Extract the (X, Y) coordinate from the center of the cell holding the provided text.  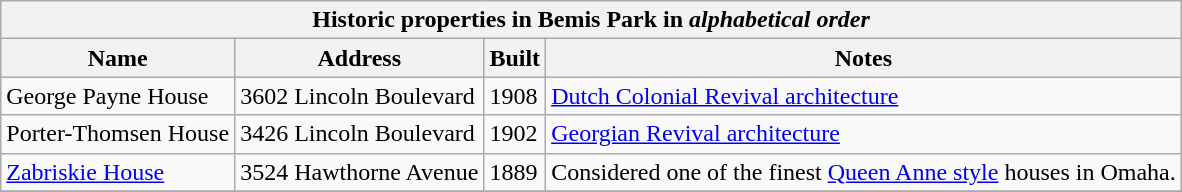
Porter-Thomsen House (118, 134)
George Payne House (118, 96)
Name (118, 58)
Notes (864, 58)
1889 (515, 172)
Historic properties in Bemis Park in alphabetical order (591, 20)
Zabriskie House (118, 172)
3426 Lincoln Boulevard (360, 134)
Dutch Colonial Revival architecture (864, 96)
Address (360, 58)
Georgian Revival architecture (864, 134)
Considered one of the finest Queen Anne style houses in Omaha. (864, 172)
1902 (515, 134)
3602 Lincoln Boulevard (360, 96)
3524 Hawthorne Avenue (360, 172)
Built (515, 58)
1908 (515, 96)
